Extract the [X, Y] coordinate from the center of the cell holding the provided text.  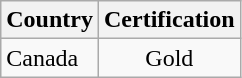
Certification [169, 20]
Canada [50, 58]
Gold [169, 58]
Country [50, 20]
